From the cell containing the given text, extract its center point as (x, y) coordinate. 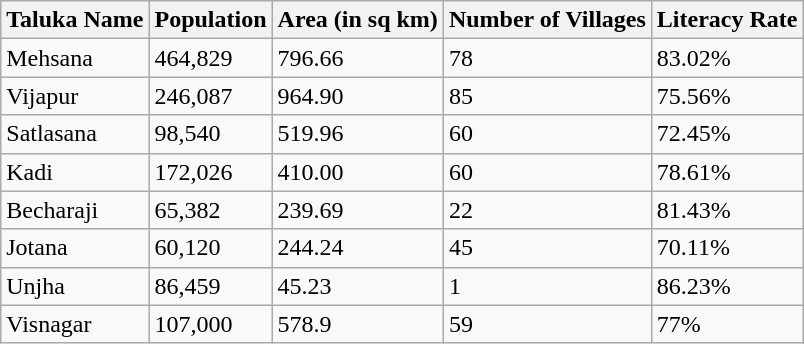
72.45% (727, 134)
45 (547, 248)
Vijapur (75, 96)
Visnagar (75, 324)
85 (547, 96)
Area (in sq km) (358, 20)
796.66 (358, 58)
Population (210, 20)
Satlasana (75, 134)
83.02% (727, 58)
519.96 (358, 134)
578.9 (358, 324)
Becharaji (75, 210)
172,026 (210, 172)
78.61% (727, 172)
964.90 (358, 96)
Kadi (75, 172)
Taluka Name (75, 20)
86,459 (210, 286)
86.23% (727, 286)
60,120 (210, 248)
78 (547, 58)
75.56% (727, 96)
464,829 (210, 58)
59 (547, 324)
65,382 (210, 210)
1 (547, 286)
107,000 (210, 324)
244.24 (358, 248)
81.43% (727, 210)
Literacy Rate (727, 20)
Mehsana (75, 58)
70.11% (727, 248)
Number of Villages (547, 20)
246,087 (210, 96)
410.00 (358, 172)
Jotana (75, 248)
45.23 (358, 286)
98,540 (210, 134)
22 (547, 210)
239.69 (358, 210)
Unjha (75, 286)
77% (727, 324)
